Pinpoint the cell where the given text exists, returning its [X, Y] midpoint coordinate. 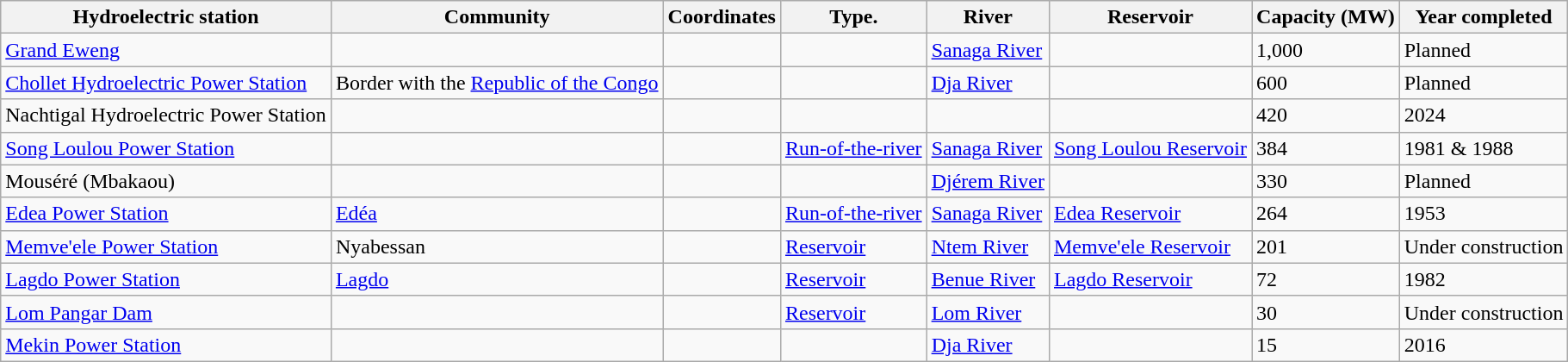
Song Loulou Reservoir [1150, 148]
Chollet Hydroelectric Power Station [166, 83]
2016 [1484, 345]
72 [1326, 279]
Edéa [497, 214]
Memve'ele Reservoir [1150, 247]
Year completed [1484, 17]
Lagdo Power Station [166, 279]
1982 [1484, 279]
Coordinates [722, 17]
Benue River [988, 279]
Type. [853, 17]
Lagdo [497, 279]
Mouséré (Mbakaou) [166, 181]
Nachtigal Hydroelectric Power Station [166, 115]
Lagdo Reservoir [1150, 279]
384 [1326, 148]
Edea Reservoir [1150, 214]
Lom River [988, 312]
2024 [1484, 115]
Lom Pangar Dam [166, 312]
Edea Power Station [166, 214]
330 [1326, 181]
Memve'ele Power Station [166, 247]
Nyabessan [497, 247]
Community [497, 17]
30 [1326, 312]
Djérem River [988, 181]
Hydroelectric station [166, 17]
1981 & 1988 [1484, 148]
1953 [1484, 214]
420 [1326, 115]
Grand Eweng [166, 50]
264 [1326, 214]
River [988, 17]
Song Loulou Power Station [166, 148]
15 [1326, 345]
600 [1326, 83]
Capacity (MW) [1326, 17]
1,000 [1326, 50]
201 [1326, 247]
Ntem River [988, 247]
Border with the Republic of the Congo [497, 83]
Mekin Power Station [166, 345]
